Output the (x, y) coordinate of the center of the cell containing the given text.  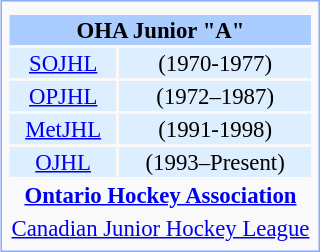
OPJHL (63, 96)
Ontario Hockey Association (160, 195)
Canadian Junior Hockey League (160, 228)
(1991-1998) (215, 129)
OJHL (63, 162)
(1970-1977) (215, 63)
(1972–1987) (215, 96)
OHA Junior "A" (160, 30)
(1993–Present) (215, 162)
MetJHL (63, 129)
SOJHL (63, 63)
